For the text-containing cell, return its midpoint in (x, y) coordinate format. 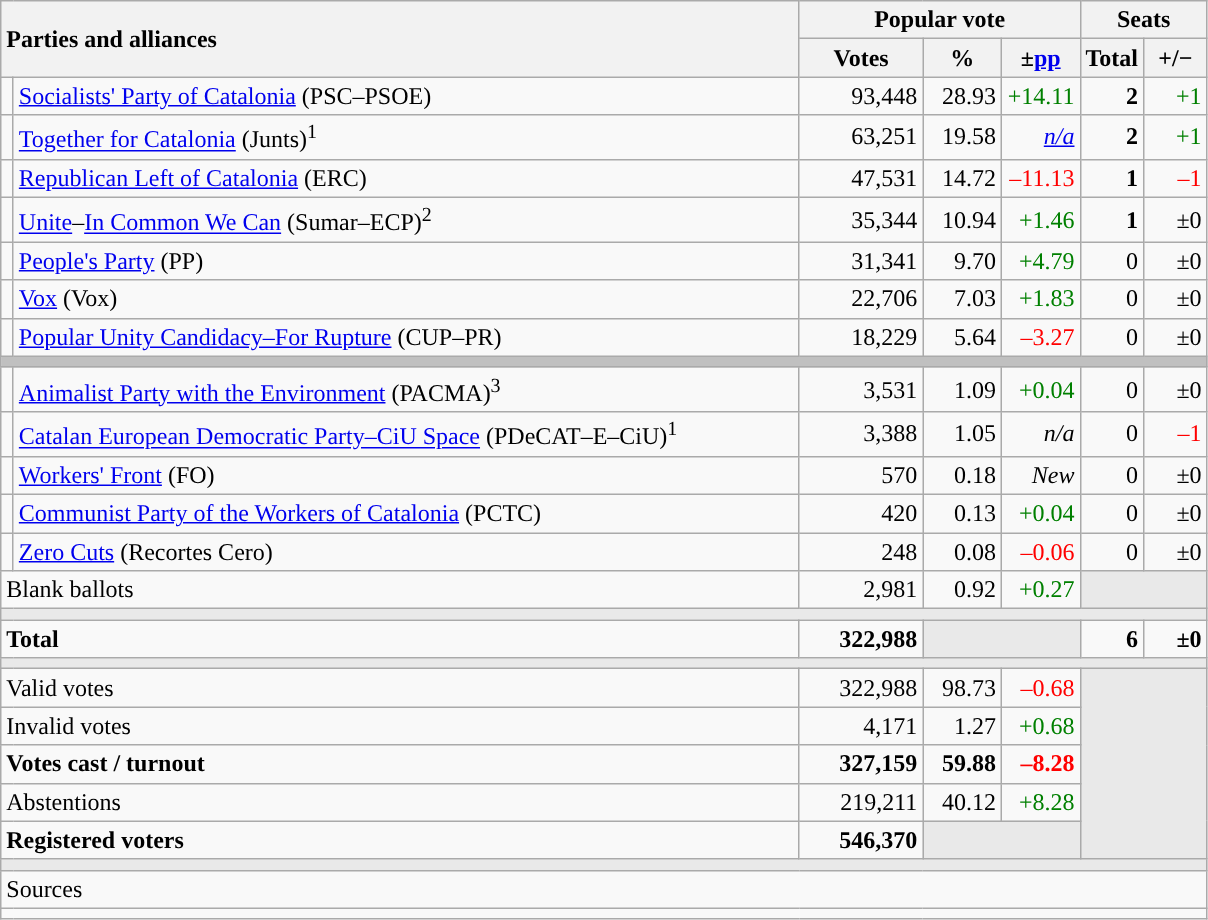
5.64 (962, 337)
7.03 (962, 299)
1.27 (962, 726)
Together for Catalonia (Junts)1 (406, 138)
3,388 (861, 434)
Invalid votes (400, 726)
+1.46 (1040, 220)
+14.11 (1040, 96)
63,251 (861, 138)
Republican Left of Catalonia (ERC) (406, 178)
+1.83 (1040, 299)
219,211 (861, 802)
Zero Cuts (Recortes Cero) (406, 552)
6 (1112, 639)
Socialists' Party of Catalonia (PSC–PSOE) (406, 96)
±pp (1040, 58)
–3.27 (1040, 337)
+0.68 (1040, 726)
93,448 (861, 96)
47,531 (861, 178)
0.18 (962, 475)
248 (861, 552)
570 (861, 475)
–8.28 (1040, 764)
10.94 (962, 220)
Votes (861, 58)
Popular vote (940, 20)
Vox (Vox) (406, 299)
22,706 (861, 299)
59.88 (962, 764)
Communist Party of the Workers of Catalonia (PCTC) (406, 514)
0.92 (962, 590)
+8.28 (1040, 802)
Sources (604, 889)
Valid votes (400, 688)
+/− (1176, 58)
+4.79 (1040, 261)
1.09 (962, 390)
Blank ballots (400, 590)
Votes cast / turnout (400, 764)
Popular Unity Candidacy–For Rupture (CUP–PR) (406, 337)
Workers' Front (FO) (406, 475)
19.58 (962, 138)
546,370 (861, 840)
327,159 (861, 764)
35,344 (861, 220)
3,531 (861, 390)
Abstentions (400, 802)
4,171 (861, 726)
+0.27 (1040, 590)
18,229 (861, 337)
420 (861, 514)
–0.68 (1040, 688)
0.08 (962, 552)
% (962, 58)
Seats (1144, 20)
Animalist Party with the Environment (PACMA)3 (406, 390)
New (1040, 475)
People's Party (PP) (406, 261)
9.70 (962, 261)
1.05 (962, 434)
98.73 (962, 688)
Unite–In Common We Can (Sumar–ECP)2 (406, 220)
–11.13 (1040, 178)
Parties and alliances (400, 39)
Registered voters (400, 840)
0.13 (962, 514)
31,341 (861, 261)
28.93 (962, 96)
14.72 (962, 178)
Catalan European Democratic Party–CiU Space (PDeCAT–E–CiU)1 (406, 434)
2,981 (861, 590)
40.12 (962, 802)
–0.06 (1040, 552)
